Return [X, Y] of the center of cell containing provided text 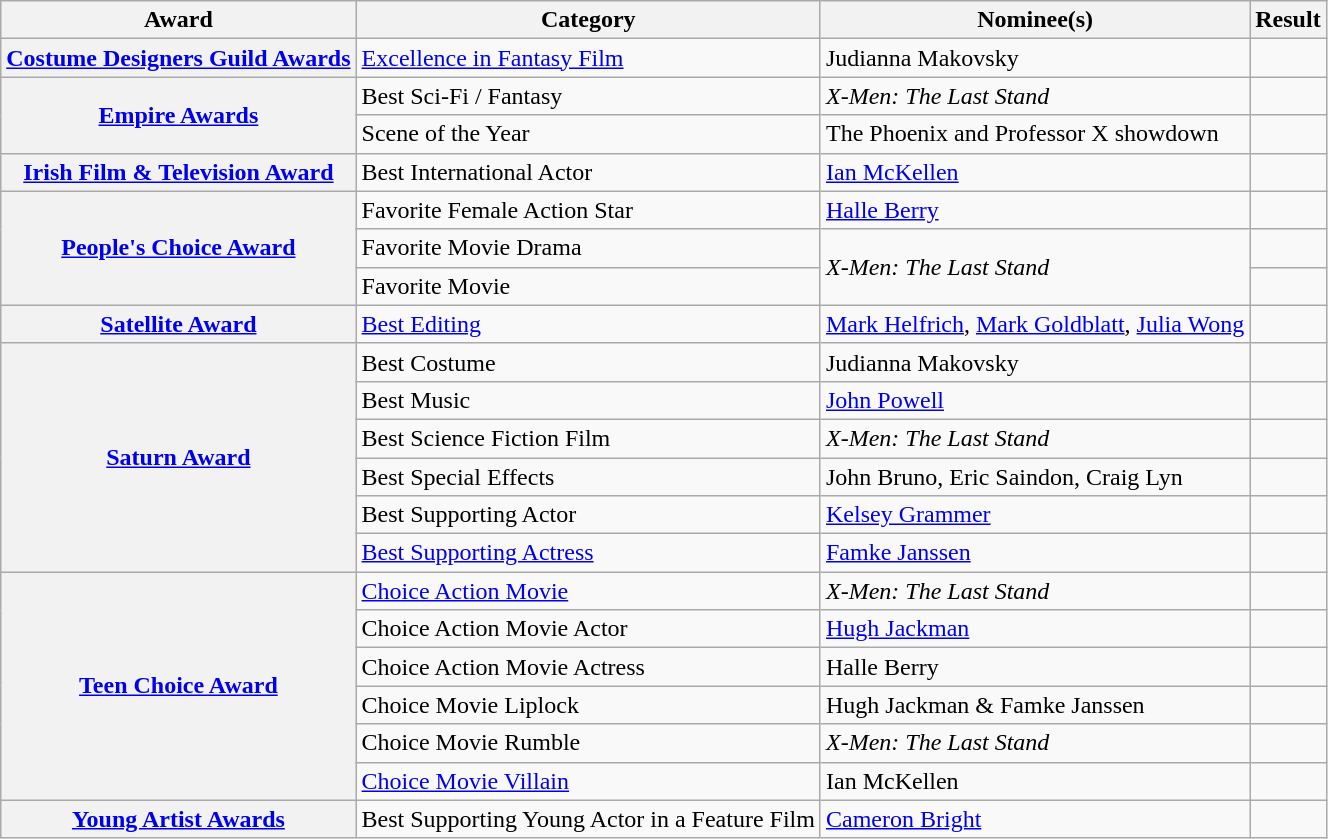
Nominee(s) [1034, 20]
Choice Action Movie Actress [588, 667]
The Phoenix and Professor X showdown [1034, 134]
Excellence in Fantasy Film [588, 58]
Cameron Bright [1034, 819]
Choice Action Movie [588, 591]
Hugh Jackman [1034, 629]
Mark Helfrich, Mark Goldblatt, Julia Wong [1034, 324]
Famke Janssen [1034, 553]
Favorite Female Action Star [588, 210]
Best Supporting Actress [588, 553]
Choice Action Movie Actor [588, 629]
Favorite Movie [588, 286]
Category [588, 20]
Best Sci-Fi / Fantasy [588, 96]
Best Supporting Young Actor in a Feature Film [588, 819]
Young Artist Awards [178, 819]
People's Choice Award [178, 248]
Kelsey Grammer [1034, 515]
Satellite Award [178, 324]
Best Science Fiction Film [588, 438]
Irish Film & Television Award [178, 172]
Hugh Jackman & Famke Janssen [1034, 705]
Costume Designers Guild Awards [178, 58]
Best International Actor [588, 172]
Choice Movie Liplock [588, 705]
Teen Choice Award [178, 686]
Favorite Movie Drama [588, 248]
Best Supporting Actor [588, 515]
Result [1288, 20]
Saturn Award [178, 457]
Best Music [588, 400]
Scene of the Year [588, 134]
Choice Movie Villain [588, 781]
Empire Awards [178, 115]
John Bruno, Eric Saindon, Craig Lyn [1034, 477]
Best Costume [588, 362]
Choice Movie Rumble [588, 743]
Best Special Effects [588, 477]
John Powell [1034, 400]
Best Editing [588, 324]
Award [178, 20]
